Capture the cell that displays the provided text and extract its [X, Y] central coordinate. 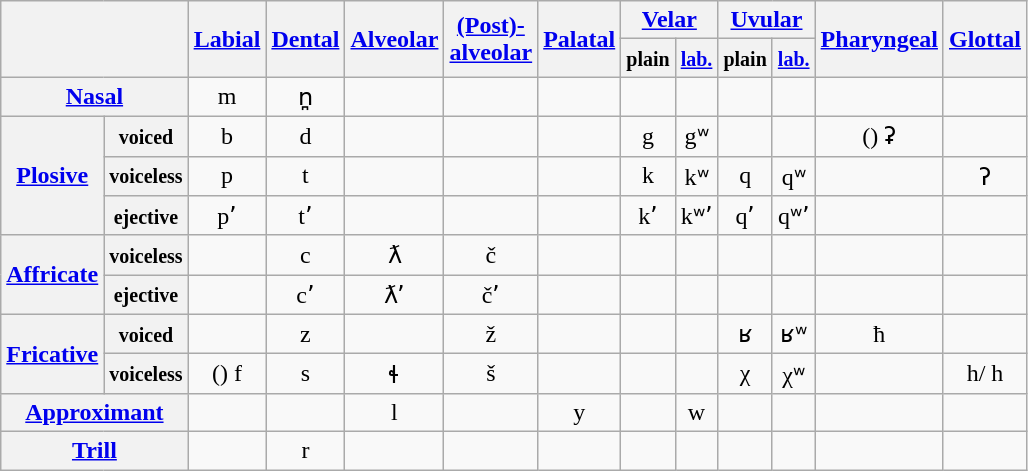
Dental [306, 39]
Fricative [52, 354]
Trill [94, 450]
qʷʼ [794, 216]
c [306, 255]
Labial [227, 39]
χ [745, 374]
Uvular [766, 20]
ʁʷ [794, 334]
ʔ [984, 176]
Velar [670, 20]
p [227, 176]
Approximant [94, 412]
w [696, 412]
t [306, 176]
ž [491, 334]
kʷ [696, 176]
Palatal [580, 39]
čʼ [491, 295]
pʼ [227, 216]
qʼ [745, 216]
z [306, 334]
y [580, 412]
() ʡ [879, 136]
ƛʼ [394, 295]
ʁ [745, 334]
ƛ [394, 255]
s [306, 374]
ɬ [394, 374]
n̪ [306, 97]
l [394, 412]
m [227, 97]
Pharyngeal [879, 39]
Plosive [52, 176]
χʷ [794, 374]
Glottal [984, 39]
š [491, 374]
q [745, 176]
č [491, 255]
Nasal [94, 97]
qʷ [794, 176]
kʷʼ [696, 216]
ħ [879, 334]
Affricate [52, 274]
b [227, 136]
r [306, 450]
Alveolar [394, 39]
tʼ [306, 216]
cʼ [306, 295]
kʼ [648, 216]
k [648, 176]
h/ h [984, 374]
g [648, 136]
gʷ [696, 136]
(Post)-alveolar [491, 39]
d [306, 136]
() f [227, 374]
